Find where the given text appears and provide that cell's center as [x, y] coordinate. 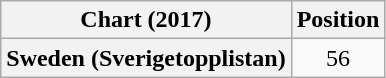
56 [338, 58]
Position [338, 20]
Chart (2017) [146, 20]
Sweden (Sverigetopplistan) [146, 58]
